Locate the cell with the specified text and output its (X, Y) center coordinate. 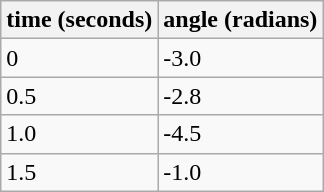
-2.8 (240, 96)
1.5 (80, 172)
angle (radians) (240, 20)
0 (80, 58)
-1.0 (240, 172)
1.0 (80, 134)
time (seconds) (80, 20)
-4.5 (240, 134)
-3.0 (240, 58)
0.5 (80, 96)
